Identify which cell holds the provided text, then report its (X, Y) central coordinate. 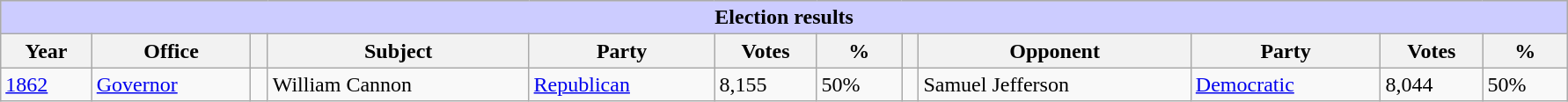
Subject (398, 51)
Governor (171, 84)
Year (47, 51)
William Cannon (398, 84)
Opponent (1054, 51)
Democratic (1286, 84)
Republican (621, 84)
1862 (47, 84)
Election results (785, 18)
Samuel Jefferson (1054, 84)
8,155 (766, 84)
Office (171, 51)
8,044 (1432, 84)
